Pinpoint the cell where the given text exists, returning its (X, Y) midpoint coordinate. 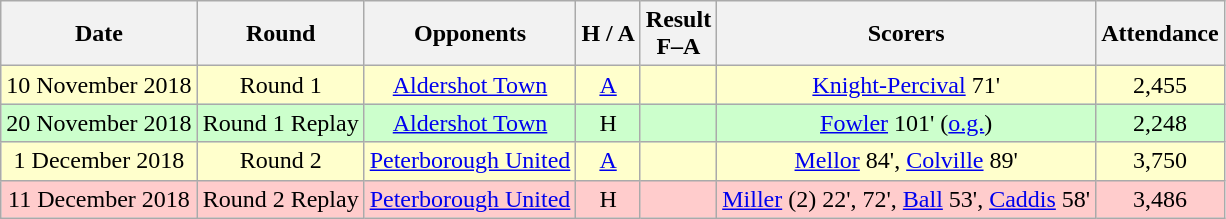
Fowler 101' (o.g.) (906, 123)
2,455 (1160, 85)
20 November 2018 (99, 123)
Scorers (906, 34)
3,486 (1160, 199)
Date (99, 34)
H / A (608, 34)
Round 1 (280, 85)
Miller (2) 22', 72', Ball 53', Caddis 58' (906, 199)
Attendance (1160, 34)
3,750 (1160, 161)
Knight-Percival 71' (906, 85)
1 December 2018 (99, 161)
11 December 2018 (99, 199)
Round 1 Replay (280, 123)
ResultF–A (678, 34)
Round 2 Replay (280, 199)
Round 2 (280, 161)
2,248 (1160, 123)
Mellor 84', Colville 89' (906, 161)
10 November 2018 (99, 85)
Round (280, 34)
Opponents (470, 34)
